Return (x, y) of the center of cell containing provided text 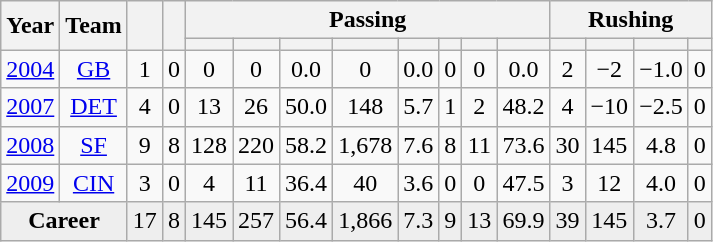
2007 (30, 107)
7.6 (418, 145)
1,678 (366, 145)
48.2 (524, 107)
1,866 (366, 221)
4.0 (662, 183)
2008 (30, 145)
17 (144, 221)
GB (94, 69)
2004 (30, 69)
26 (256, 107)
Team (94, 26)
257 (256, 221)
220 (256, 145)
30 (568, 145)
CIN (94, 183)
2009 (30, 183)
Passing (367, 20)
−2 (610, 69)
Rushing (630, 20)
−1.0 (662, 69)
148 (366, 107)
DET (94, 107)
69.9 (524, 221)
56.4 (306, 221)
4.8 (662, 145)
Year (30, 26)
73.6 (524, 145)
50.0 (306, 107)
36.4 (306, 183)
5.7 (418, 107)
39 (568, 221)
47.5 (524, 183)
40 (366, 183)
12 (610, 183)
−10 (610, 107)
58.2 (306, 145)
SF (94, 145)
Career (64, 221)
7.3 (418, 221)
3.7 (662, 221)
128 (208, 145)
3.6 (418, 183)
−2.5 (662, 107)
